From the cell containing the given text, extract its center point as [x, y] coordinate. 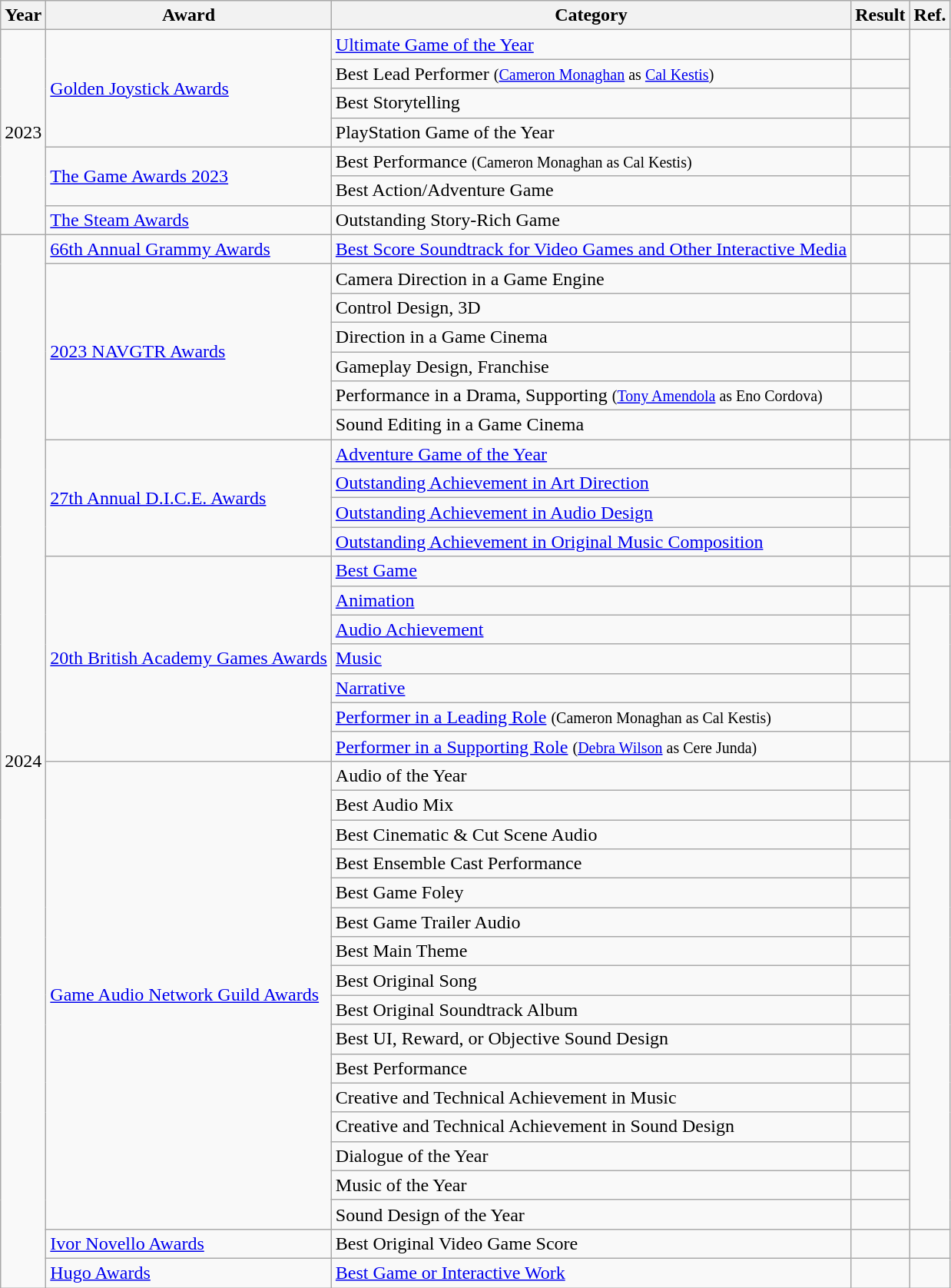
Best Original Soundtrack Album [591, 1010]
Hugo Awards [189, 1273]
Year [23, 15]
Outstanding Story-Rich Game [591, 220]
2024 [23, 761]
Audio Achievement [591, 629]
Ref. [929, 15]
Category [591, 15]
Dialogue of the Year [591, 1156]
27th Annual D.I.C.E. Awards [189, 498]
Golden Joystick Awards [189, 88]
20th British Academy Games Awards [189, 659]
Best Game or Interactive Work [591, 1273]
Best Original Video Game Score [591, 1243]
Best Performance (Cameron Monaghan as Cal Kestis) [591, 161]
Game Audio Network Guild Awards [189, 994]
Outstanding Achievement in Art Direction [591, 483]
Music [591, 659]
Best Game Foley [591, 893]
Award [189, 15]
Music of the Year [591, 1185]
Direction in a Game Cinema [591, 337]
Best Original Song [591, 981]
Best Storytelling [591, 103]
Ultimate Game of the Year [591, 45]
Narrative [591, 688]
Best Action/Adventure Game [591, 191]
Best Main Theme [591, 951]
Gameplay Design, Franchise [591, 367]
The Game Awards 2023 [189, 176]
Best Score Soundtrack for Video Games and Other Interactive Media [591, 249]
Result [880, 15]
Best Game Trailer Audio [591, 922]
Best Performance [591, 1068]
Animation [591, 600]
PlayStation Game of the Year [591, 132]
Adventure Game of the Year [591, 454]
Outstanding Achievement in Original Music Composition [591, 542]
2023 [23, 132]
Creative and Technical Achievement in Sound Design [591, 1127]
66th Annual Grammy Awards [189, 249]
Audio of the Year [591, 775]
Creative and Technical Achievement in Music [591, 1097]
Best UI, Reward, or Objective Sound Design [591, 1039]
Best Ensemble Cast Performance [591, 864]
Sound Editing in a Game Cinema [591, 425]
Best Lead Performer (Cameron Monaghan as Cal Kestis) [591, 74]
Ivor Novello Awards [189, 1243]
Performer in a Supporting Role (Debra Wilson as Cere Junda) [591, 746]
Control Design, 3D [591, 307]
Best Audio Mix [591, 805]
Best Game [591, 571]
2023 NAVGTR Awards [189, 351]
Camera Direction in a Game Engine [591, 278]
Outstanding Achievement in Audio Design [591, 513]
Best Cinematic & Cut Scene Audio [591, 834]
The Steam Awards [189, 220]
Performance in a Drama, Supporting (Tony Amendola as Eno Cordova) [591, 396]
Sound Design of the Year [591, 1214]
Performer in a Leading Role (Cameron Monaghan as Cal Kestis) [591, 717]
